Identify which cell holds the provided text, then report its [X, Y] central coordinate. 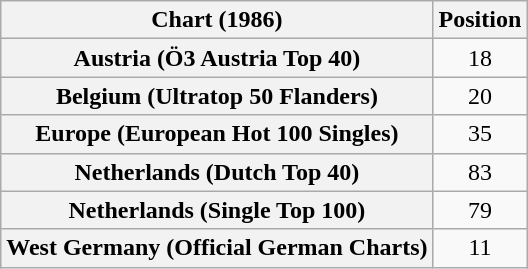
Chart (1986) [217, 20]
Belgium (Ultratop 50 Flanders) [217, 96]
Netherlands (Single Top 100) [217, 210]
35 [480, 134]
83 [480, 172]
20 [480, 96]
18 [480, 58]
Europe (European Hot 100 Singles) [217, 134]
Netherlands (Dutch Top 40) [217, 172]
Position [480, 20]
Austria (Ö3 Austria Top 40) [217, 58]
11 [480, 248]
79 [480, 210]
West Germany (Official German Charts) [217, 248]
